Determine the (x, y) coordinate at the center of the cell enclosing the given text.  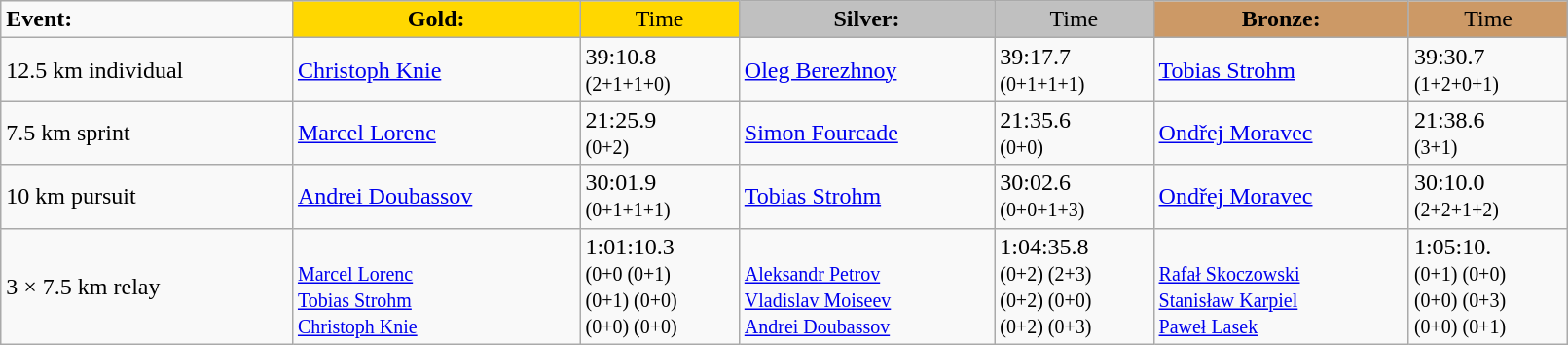
39:10.8(2+1+1+0) (660, 70)
Marcel Lorenc (436, 133)
10 km pursuit (147, 197)
Silver: (866, 19)
Aleksandr Petrov Vladislav Moiseev Andrei Doubassov (866, 287)
Christoph Knie (436, 70)
21:25.9(0+2) (660, 133)
39:17.7(0+1+1+1) (1075, 70)
21:35.6(0+0) (1075, 133)
39:30.7(1+2+0+1) (1487, 70)
Event: (147, 19)
21:38.6(3+1) (1487, 133)
30:10.0(2+2+1+2) (1487, 197)
1:01:10.3(0+0 (0+1)(0+1) (0+0)(0+0) (0+0) (660, 287)
30:01.9(0+1+1+1) (660, 197)
12.5 km individual (147, 70)
7.5 km sprint (147, 133)
Bronze: (1281, 19)
Gold: (436, 19)
1:05:10.(0+1) (0+0)(0+0) (0+3)(0+0) (0+1) (1487, 287)
30:02.6(0+0+1+3) (1075, 197)
Marcel Lorenc Tobias Strohm Christoph Knie (436, 287)
Simon Fourcade (866, 133)
1:04:35.8(0+2) (2+3)(0+2) (0+0)(0+2) (0+3) (1075, 287)
3 × 7.5 km relay (147, 287)
Oleg Berezhnoy (866, 70)
Rafał Skoczowski Stanisław Karpiel Paweł Lasek (1281, 287)
Andrei Doubassov (436, 197)
